Scan for the cell matching the given text and deliver its [x, y] coordinate at center. 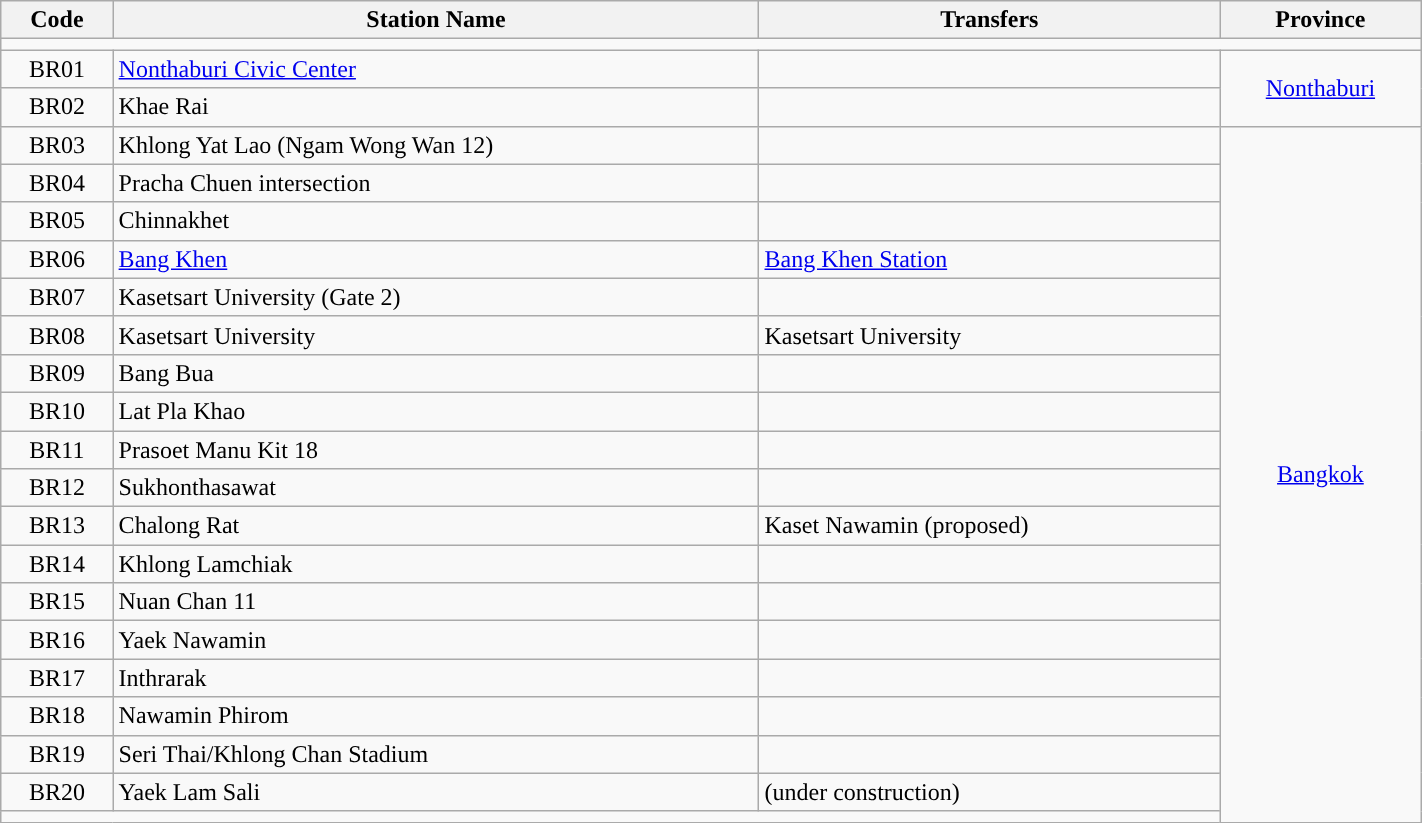
Khlong Lamchiak [436, 564]
Pracha Chuen intersection [436, 183]
Chinnakhet [436, 221]
BR12 [57, 488]
Province [1321, 20]
BR08 [57, 335]
BR15 [57, 602]
Seri Thai/Khlong Chan Stadium [436, 754]
BR09 [57, 373]
Bang Khen Station [990, 259]
BR07 [57, 297]
Nuan Chan 11 [436, 602]
Nawamin Phirom [436, 716]
Inthrarak [436, 678]
Bang Khen [436, 259]
Station Name [436, 20]
BR02 [57, 107]
Kaset Nawamin (proposed) [990, 526]
Yaek Lam Sali [436, 792]
Lat Pla Khao [436, 411]
BR03 [57, 145]
Code [57, 20]
BR17 [57, 678]
Transfers [990, 20]
BR10 [57, 411]
Khlong Yat Lao (Ngam Wong Wan 12) [436, 145]
BR19 [57, 754]
BR14 [57, 564]
BR05 [57, 221]
BR16 [57, 640]
Chalong Rat [436, 526]
Yaek Nawamin [436, 640]
BR11 [57, 449]
Nonthaburi Civic Center [436, 69]
Kasetsart University (Gate 2) [436, 297]
Khae Rai [436, 107]
(under construction) [990, 792]
BR04 [57, 183]
BR01 [57, 69]
BR18 [57, 716]
Bangkok [1321, 474]
Prasoet Manu Kit 18 [436, 449]
BR20 [57, 792]
BR06 [57, 259]
Bang Bua [436, 373]
BR13 [57, 526]
Sukhonthasawat [436, 488]
Nonthaburi [1321, 88]
